Identify which cell holds the provided text, then report its (X, Y) central coordinate. 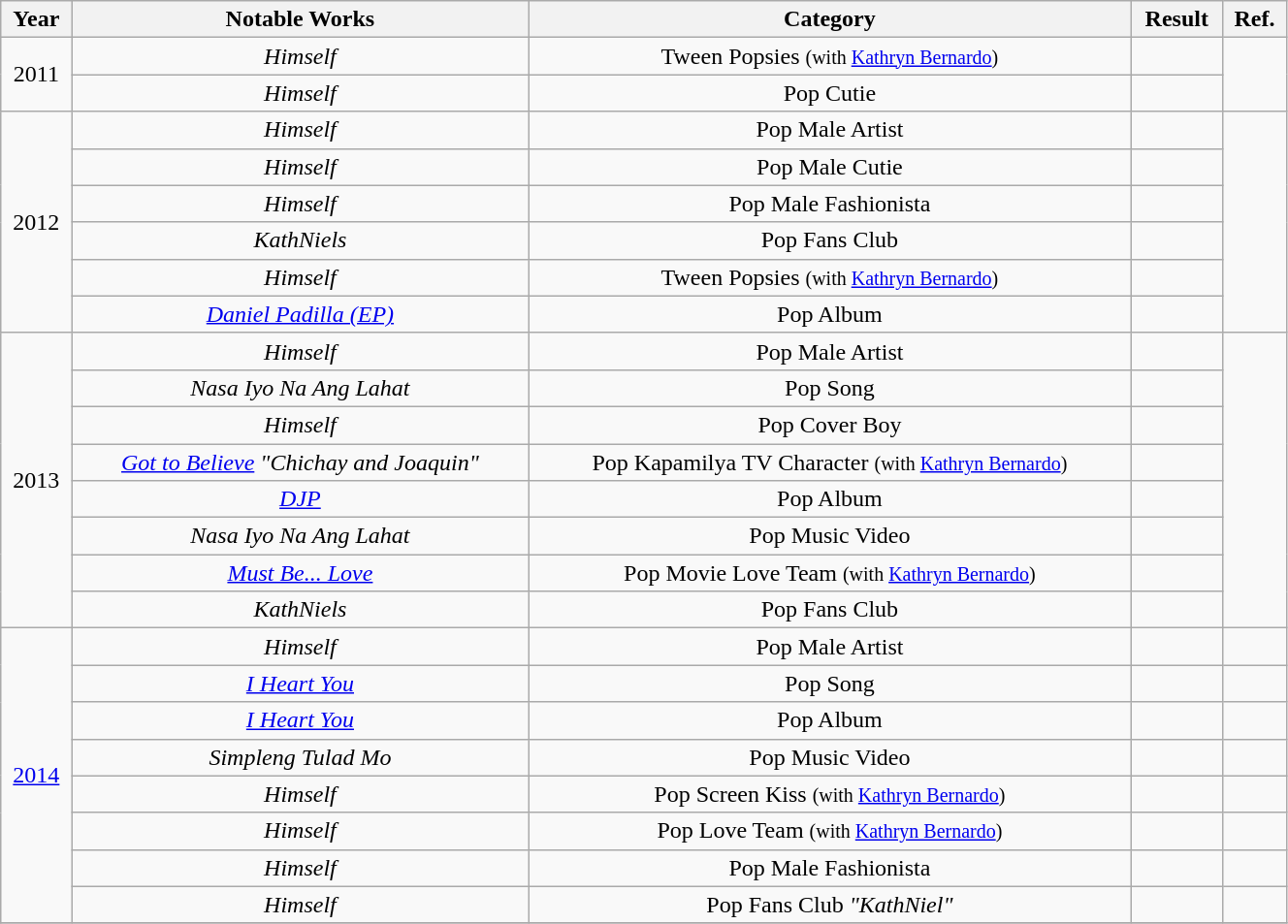
Pop Cutie (830, 93)
Simpleng Tulad Mo (301, 757)
Result (1177, 19)
Pop Love Team (with Kathryn Bernardo) (830, 831)
Notable Works (301, 19)
Ref. (1255, 19)
2012 (37, 222)
Daniel Padilla (EP) (301, 314)
Pop Kapamilya TV Character (with Kathryn Bernardo) (830, 462)
2011 (37, 75)
DJP (301, 499)
Pop Cover Boy (830, 425)
Pop Screen Kiss (with Kathryn Bernardo) (830, 794)
Year (37, 19)
Pop Fans Club "KathNiel" (830, 905)
2014 (37, 776)
Must Be... Love (301, 573)
Pop Movie Love Team (with Kathryn Bernardo) (830, 573)
Pop Male Cutie (830, 167)
2013 (37, 480)
Got to Believe "Chichay and Joaquin" (301, 462)
Category (830, 19)
